Find where the given text appears and provide that cell's center as [x, y] coordinate. 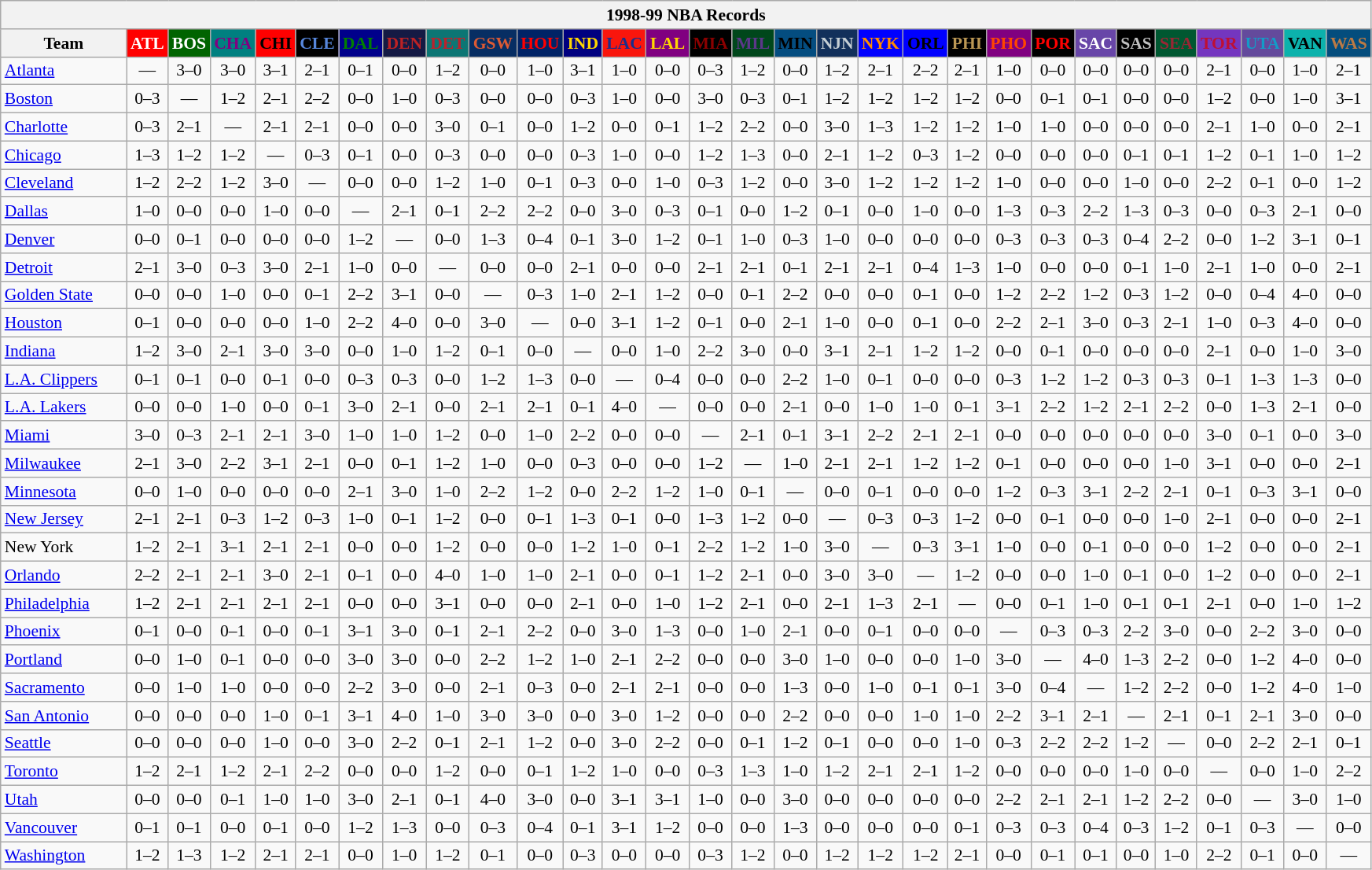
MIN [795, 43]
Charlotte [64, 127]
Atlanta [64, 71]
L.A. Clippers [64, 379]
Detroit [64, 267]
Dallas [64, 212]
L.A. Lakers [64, 407]
LAL [668, 43]
GSW [494, 43]
1998-99 NBA Records [686, 15]
SAC [1096, 43]
SAS [1136, 43]
Indiana [64, 352]
WAS [1349, 43]
NJN [837, 43]
Seattle [64, 743]
Orlando [64, 576]
Denver [64, 239]
Phoenix [64, 632]
DAL [361, 43]
Washington [64, 856]
Team [64, 43]
Minnesota [64, 492]
Chicago [64, 155]
Golden State [64, 295]
Houston [64, 323]
Vancouver [64, 828]
Toronto [64, 772]
DET [448, 43]
New Jersey [64, 519]
Sacramento [64, 688]
UTA [1263, 43]
San Antonio [64, 716]
MIA [710, 43]
ORL [926, 43]
TOR [1219, 43]
Utah [64, 800]
CHI [275, 43]
Philadelphia [64, 603]
DEN [404, 43]
SEA [1176, 43]
ATL [148, 43]
PHO [1008, 43]
Milwaukee [64, 463]
BOS [189, 43]
CHA [233, 43]
VAN [1305, 43]
LAC [624, 43]
Cleveland [64, 183]
Portland [64, 660]
NYK [881, 43]
HOU [539, 43]
Boston [64, 99]
MIL [753, 43]
Miami [64, 436]
CLE [318, 43]
New York [64, 547]
PHI [967, 43]
IND [583, 43]
POR [1053, 43]
